Capture the cell that displays the provided text and extract its (x, y) central coordinate. 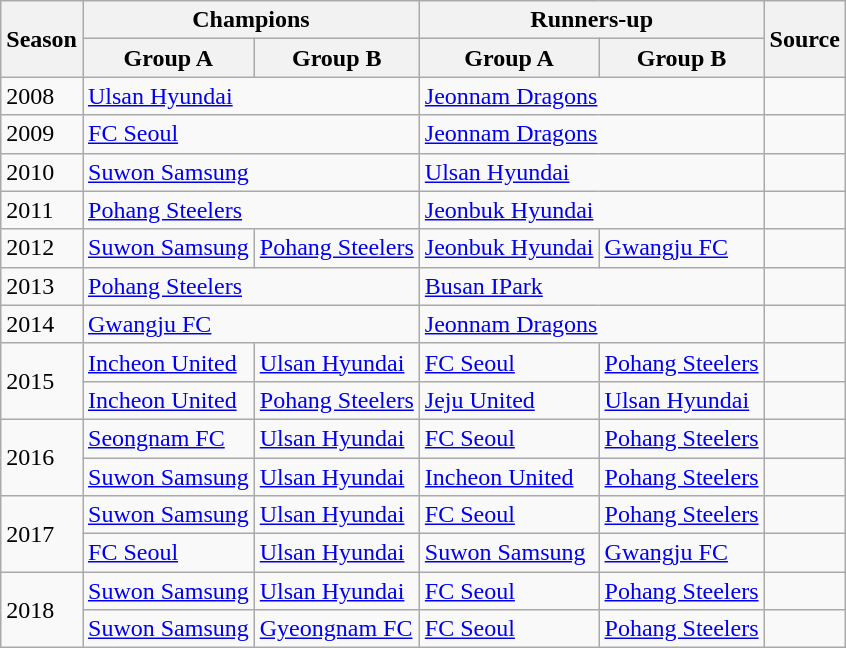
Season (42, 39)
2015 (42, 381)
2008 (42, 96)
Gyeongnam FC (336, 629)
2013 (42, 286)
Seongnam FC (168, 438)
2016 (42, 457)
Jeju United (509, 400)
2009 (42, 134)
2010 (42, 172)
Champions (250, 20)
2018 (42, 610)
2014 (42, 324)
Runners-up (592, 20)
Busan IPark (592, 286)
Source (804, 39)
2012 (42, 248)
2011 (42, 210)
2017 (42, 534)
